Detect which cell encompasses the target text, then output its [X, Y] center coordinate. 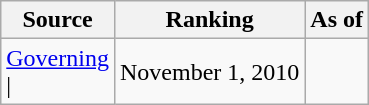
November 1, 2010 [209, 72]
Governing| [58, 72]
Ranking [209, 20]
As of [337, 20]
Source [58, 20]
